For the text-containing cell, return its midpoint in [X, Y] coordinate format. 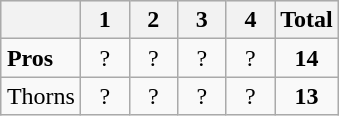
Pros [40, 58]
4 [250, 20]
3 [202, 20]
2 [154, 20]
Total [307, 20]
Thorns [40, 96]
13 [307, 96]
14 [307, 58]
1 [104, 20]
